Locate the cell with the specified text and output its (x, y) center coordinate. 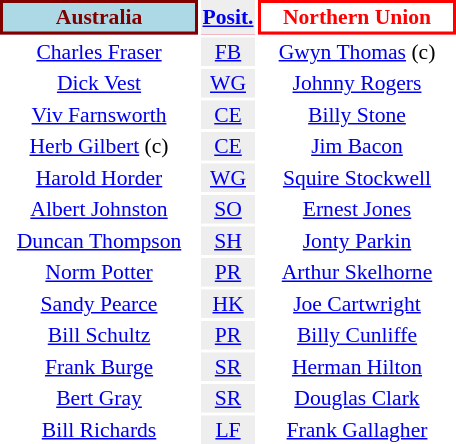
Posit. (228, 17)
Frank Burge (99, 366)
HK (228, 304)
Dick Vest (99, 83)
Australia (99, 17)
Jim Bacon (357, 146)
Harold Horder (99, 178)
Gwyn Thomas (c) (357, 52)
Sandy Pearce (99, 304)
SH (228, 240)
Bill Schultz (99, 335)
Billy Stone (357, 114)
Duncan Thompson (99, 240)
Viv Farnsworth (99, 114)
Northern Union (357, 17)
Bill Richards (99, 430)
Bert Gray (99, 398)
Johnny Rogers (357, 83)
Herman Hilton (357, 366)
Billy Cunliffe (357, 335)
LF (228, 430)
Albert Johnston (99, 209)
Norm Potter (99, 272)
Jonty Parkin (357, 240)
Charles Fraser (99, 52)
Frank Gallagher (357, 430)
Arthur Skelhorne (357, 272)
Squire Stockwell (357, 178)
Douglas Clark (357, 398)
FB (228, 52)
SO (228, 209)
Ernest Jones (357, 209)
Joe Cartwright (357, 304)
Herb Gilbert (c) (99, 146)
